Output the [X, Y] coordinate of the center of the cell containing the given text.  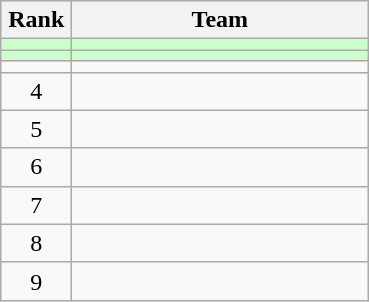
4 [36, 91]
5 [36, 129]
Rank [36, 20]
9 [36, 281]
7 [36, 205]
6 [36, 167]
Team [220, 20]
8 [36, 243]
